Determine the [x, y] coordinate at the center of the cell enclosing the given text.  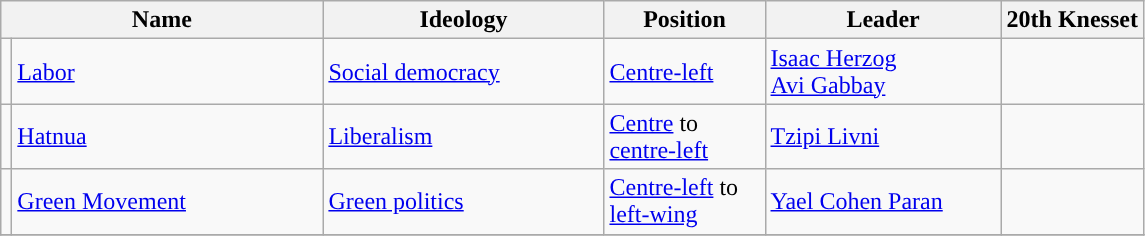
Isaac Herzog Avi Gabbay [883, 72]
Social democracy [464, 72]
Centre to centre-left [684, 136]
Green Movement [168, 202]
Green politics [464, 202]
Centre-left [684, 72]
Tzipi Livni [883, 136]
Centre-left to left-wing [684, 202]
Ideology [464, 20]
Yael Cohen Paran [883, 202]
20th Knesset [1072, 20]
Name [162, 20]
Position [684, 20]
Liberalism [464, 136]
Leader [883, 20]
Labor [168, 72]
Hatnua [168, 136]
